Extract the [X, Y] coordinate from the center of the cell holding the provided text.  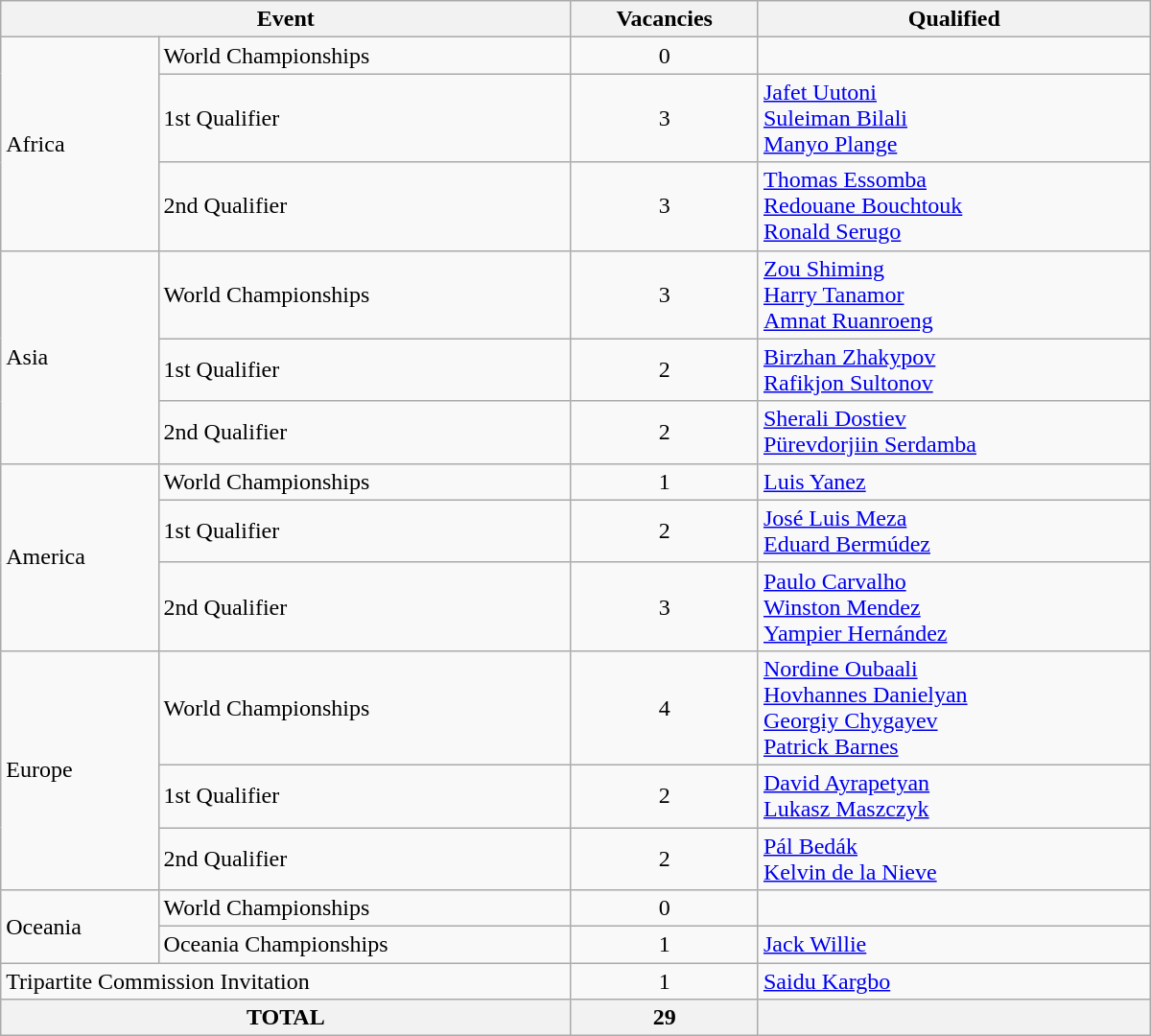
Europe [80, 769]
Zou Shiming Harry Tanamor Amnat Ruanroeng [953, 294]
Saidu Kargbo [953, 981]
David Ayrapetyan Lukasz Maszczyk [953, 796]
Qualified [953, 19]
Vacancies [665, 19]
America [80, 556]
Event [286, 19]
Thomas Essomba Redouane Bouchtouk Ronald Serugo [953, 206]
Jack Willie [953, 945]
Luis Yanez [953, 482]
29 [665, 1018]
Paulo Carvalho Winston Mendez Yampier Hernández [953, 606]
Jafet Uutoni Suleiman Bilali Manyo Plange [953, 118]
Tripartite Commission Invitation [286, 981]
José Luis Meza Eduard Bermúdez [953, 531]
Asia [80, 357]
Sherali Dostiev Pürevdorjiin Serdamba [953, 432]
Nordine Oubaali Hovhannes Danielyan Georgiy Chygayev Patrick Barnes [953, 708]
Africa [80, 144]
Birzhan Zhakypov Rafikjon Sultonov [953, 370]
Pál Bedák Kelvin de la Nieve [953, 858]
Oceania Championships [364, 945]
4 [665, 708]
TOTAL [286, 1018]
Oceania [80, 927]
